From the cell containing the given text, extract its center point as (X, Y) coordinate. 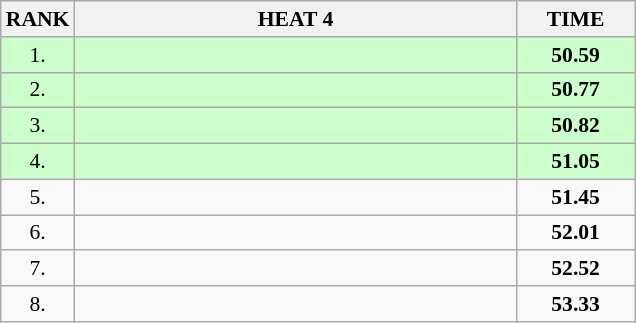
51.05 (576, 162)
50.82 (576, 126)
4. (38, 162)
1. (38, 55)
2. (38, 90)
TIME (576, 19)
52.01 (576, 233)
53.33 (576, 304)
5. (38, 197)
7. (38, 269)
HEAT 4 (295, 19)
51.45 (576, 197)
6. (38, 233)
52.52 (576, 269)
50.59 (576, 55)
RANK (38, 19)
50.77 (576, 90)
8. (38, 304)
3. (38, 126)
